Return [X, Y] of the center of cell containing provided text 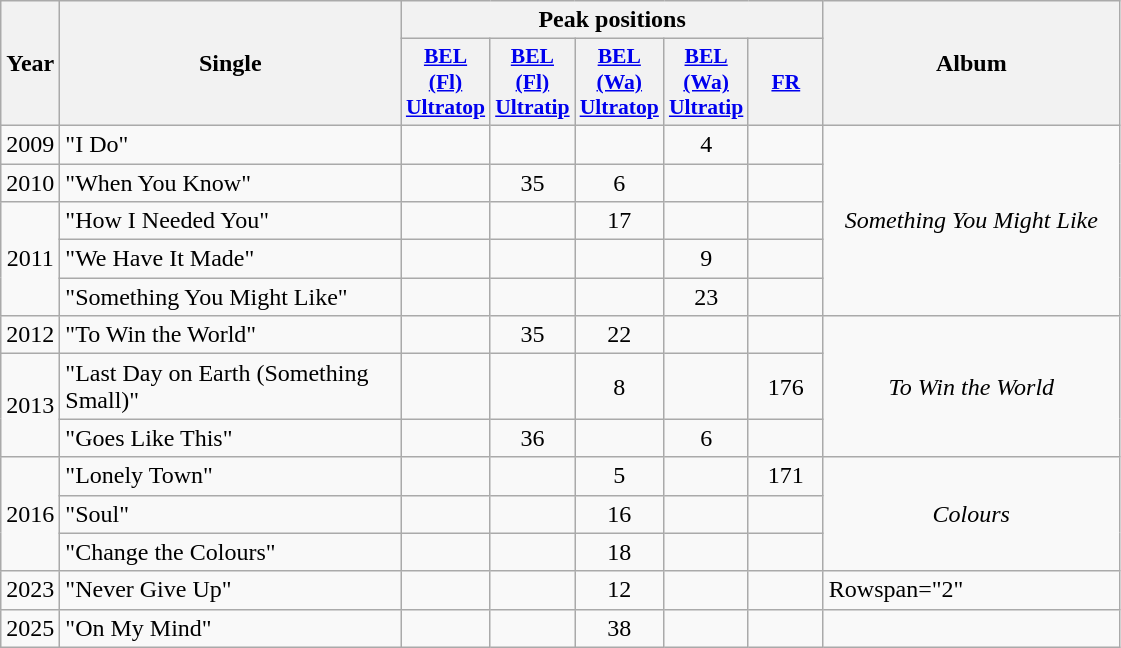
"Last Day on Earth (Something Small)" [230, 386]
"On My Mind" [230, 628]
2025 [30, 628]
9 [706, 259]
171 [786, 476]
2016 [30, 514]
23 [706, 297]
2010 [30, 183]
8 [620, 386]
Rowspan="2" [971, 590]
Peak positions [612, 20]
22 [620, 335]
16 [620, 514]
12 [620, 590]
18 [620, 552]
Year [30, 64]
2011 [30, 259]
Single [230, 64]
4 [706, 144]
2013 [30, 406]
"Change the Colours" [230, 552]
2009 [30, 144]
"Something You Might Like" [230, 297]
17 [620, 221]
"We Have It Made" [230, 259]
"Never Give Up" [230, 590]
36 [532, 438]
BEL (Wa) Ultratip [706, 82]
2023 [30, 590]
38 [620, 628]
176 [786, 386]
BEL (Wa) Ultratop [620, 82]
Album [971, 64]
To Win the World [971, 386]
"I Do" [230, 144]
Something You Might Like [971, 220]
BEL (Fl) Ultratip [532, 82]
BEL (Fl) Ultratop [446, 82]
FR [786, 82]
"To Win the World" [230, 335]
"Lonely Town" [230, 476]
"Goes Like This" [230, 438]
5 [620, 476]
"When You Know" [230, 183]
Colours [971, 514]
"Soul" [230, 514]
"How I Needed You" [230, 221]
2012 [30, 335]
